From the cell containing the given text, extract its center point as (X, Y) coordinate. 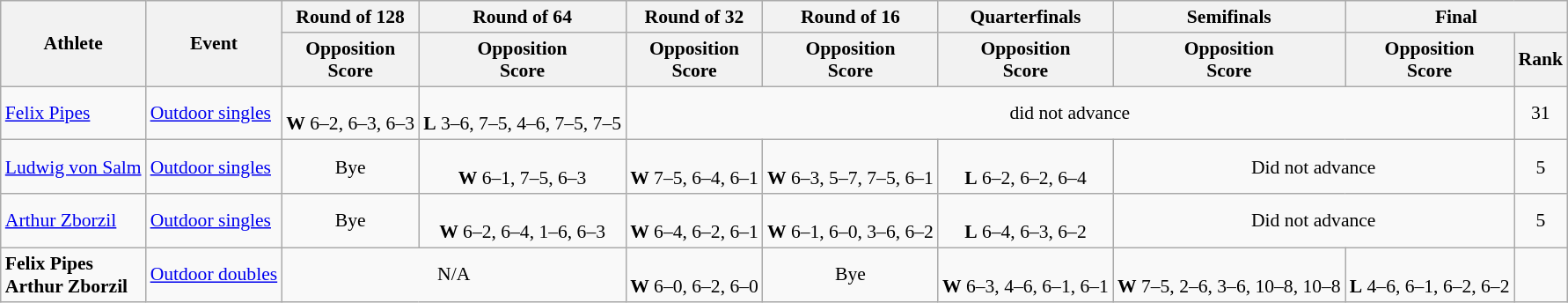
W 6–2, 6–3, 6–3 (350, 113)
Athlete (74, 44)
Round of 32 (694, 17)
W 6–3, 4–6, 6–1, 6–1 (1026, 275)
Arthur Zborzil (74, 220)
Round of 128 (350, 17)
Semifinals (1229, 17)
W 6–2, 6–4, 1–6, 6–3 (523, 220)
Round of 16 (850, 17)
L 6–2, 6–2, 6–4 (1026, 167)
W 7–5, 2–6, 3–6, 10–8, 10–8 (1229, 275)
Quarterfinals (1026, 17)
W 6–1, 7–5, 6–3 (523, 167)
Felix Pipes Arthur Zborzil (74, 275)
did not advance (1070, 113)
W 7–5, 6–4, 6–1 (694, 167)
31 (1542, 113)
Final (1456, 17)
L 4–6, 6–1, 6–2, 6–2 (1430, 275)
Event (215, 44)
L 3–6, 7–5, 4–6, 7–5, 7–5 (523, 113)
Rank (1542, 60)
W 6–3, 5–7, 7–5, 6–1 (850, 167)
W 6–0, 6–2, 6–0 (694, 275)
Felix Pipes (74, 113)
N/A (454, 275)
Outdoor doubles (215, 275)
W 6–1, 6–0, 3–6, 6–2 (850, 220)
Round of 64 (523, 17)
W 6–4, 6–2, 6–1 (694, 220)
L 6–4, 6–3, 6–2 (1026, 220)
Ludwig von Salm (74, 167)
